Extract the (X, Y) coordinate from the center of the cell holding the provided text.  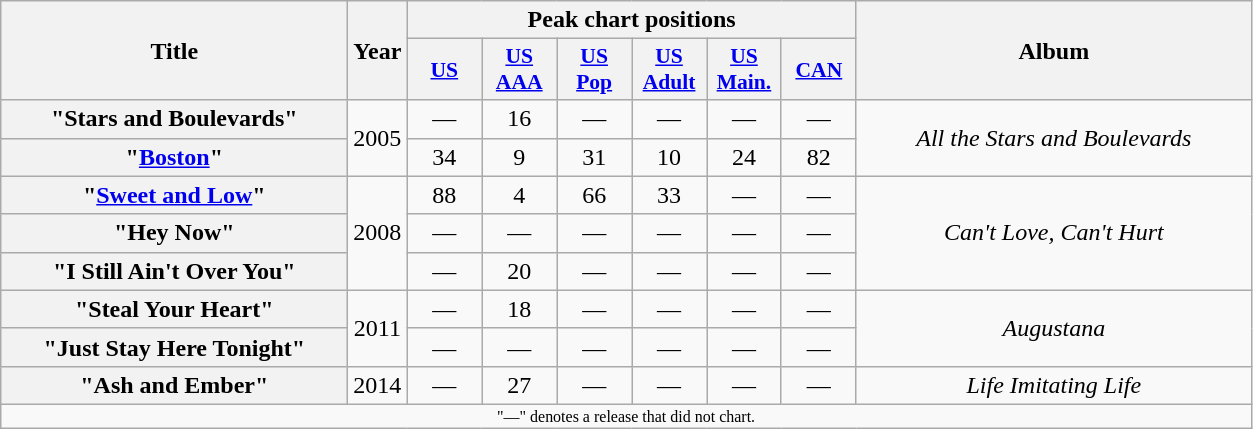
CAN (818, 70)
Peak chart positions (632, 20)
16 (520, 119)
Title (174, 50)
18 (520, 309)
Augustana (1054, 328)
Can't Love, Can't Hurt (1054, 233)
20 (520, 271)
2011 (378, 328)
"Sweet and Low" (174, 195)
"Boston" (174, 157)
USAdult (670, 70)
All the Stars and Boulevards (1054, 138)
"Ash and Ember" (174, 385)
24 (744, 157)
2014 (378, 385)
"I Still Ain't Over You" (174, 271)
82 (818, 157)
88 (444, 195)
27 (520, 385)
Life Imitating Life (1054, 385)
10 (670, 157)
66 (594, 195)
9 (520, 157)
4 (520, 195)
33 (670, 195)
USAAA (520, 70)
USPop (594, 70)
US (444, 70)
"Steal Your Heart" (174, 309)
34 (444, 157)
"Stars and Boulevards" (174, 119)
2005 (378, 138)
Album (1054, 50)
"Just Stay Here Tonight" (174, 347)
USMain. (744, 70)
"Hey Now" (174, 233)
31 (594, 157)
2008 (378, 233)
"—" denotes a release that did not chart. (626, 416)
Year (378, 50)
